Provide the [X, Y] coordinate of the cell's center where the given text is located.  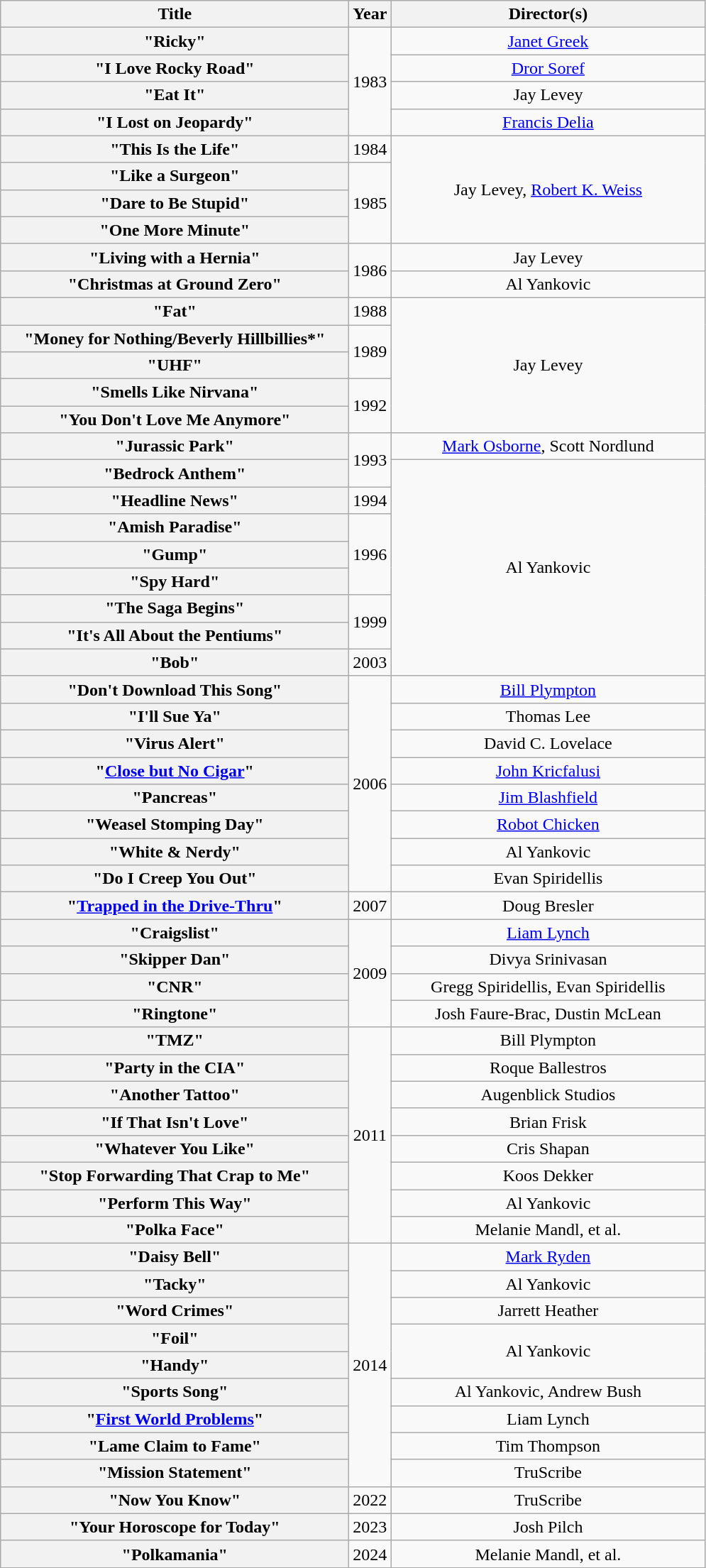
"TMZ" [175, 1041]
Augenblick Studios [548, 1095]
"First World Problems" [175, 1419]
"Ricky" [175, 41]
"It's All About the Pentiums" [175, 635]
Gregg Spiridellis, Evan Spiridellis [548, 987]
2022 [370, 1500]
"If That Isn't Love" [175, 1122]
Koos Dekker [548, 1175]
"Amish Paradise" [175, 527]
"Ringtone" [175, 1014]
1984 [370, 149]
"Spy Hard" [175, 581]
2003 [370, 662]
"Eat It" [175, 95]
Jarrett Heather [548, 1311]
2007 [370, 906]
Mark Osborne, Scott Nordlund [548, 446]
"Living with a Hernia" [175, 257]
"Money for Nothing/Beverly Hillbillies*" [175, 339]
"Polkamania" [175, 1554]
Cris Shapan [548, 1148]
"Stop Forwarding That Crap to Me" [175, 1175]
"Fat" [175, 311]
"Pancreas" [175, 798]
"Now You Know" [175, 1500]
"Weasel Stomping Day" [175, 825]
"Sports Song" [175, 1392]
"Lame Claim to Fame" [175, 1446]
2023 [370, 1527]
Josh Pilch [548, 1527]
"Your Horoscope for Today" [175, 1527]
"Mission Statement" [175, 1473]
2006 [370, 784]
"Foil" [175, 1338]
"Skipper Dan" [175, 960]
"Another Tattoo" [175, 1095]
"Party in the CIA" [175, 1068]
"One More Minute" [175, 230]
Mark Ryden [548, 1257]
"Like a Surgeon" [175, 176]
2024 [370, 1554]
Josh Faure-Brac, Dustin McLean [548, 1014]
Tim Thompson [548, 1446]
1986 [370, 270]
"Craigslist" [175, 933]
Janet Greek [548, 41]
"Close but No Cigar" [175, 770]
"Virus Alert" [175, 743]
"Whatever You Like" [175, 1148]
Brian Frisk [548, 1122]
Title [175, 14]
"White & Nerdy" [175, 852]
"This Is the Life" [175, 149]
"Tacky" [175, 1284]
"Headline News" [175, 500]
1999 [370, 622]
"Don't Download This Song" [175, 689]
1983 [370, 82]
Evan Spiridellis [548, 879]
"Jurassic Park" [175, 446]
"You Don't Love Me Anymore" [175, 420]
Al Yankovic, Andrew Bush [548, 1392]
Divya Srinivasan [548, 960]
Director(s) [548, 14]
1994 [370, 500]
David C. Lovelace [548, 743]
"Do I Creep You Out" [175, 879]
Dror Soref [548, 68]
"Daisy Bell" [175, 1257]
Year [370, 14]
1985 [370, 203]
Thomas Lee [548, 716]
"Smells Like Nirvana" [175, 393]
"Bedrock Anthem" [175, 473]
2009 [370, 973]
John Kricfalusi [548, 770]
Roque Ballestros [548, 1068]
"Word Crimes" [175, 1311]
"I'll Sue Ya" [175, 716]
"Handy" [175, 1365]
1996 [370, 554]
1989 [370, 352]
1988 [370, 311]
2011 [370, 1135]
"Perform This Way" [175, 1203]
"Bob" [175, 662]
Jay Levey, Robert K. Weiss [548, 190]
"CNR" [175, 987]
1993 [370, 460]
Jim Blashfield [548, 798]
"Trapped in the Drive-Thru" [175, 906]
"I Lost on Jeopardy" [175, 122]
1992 [370, 406]
Doug Bresler [548, 906]
Robot Chicken [548, 825]
"The Saga Begins" [175, 608]
Francis Delia [548, 122]
"Dare to Be Stupid" [175, 203]
"Polka Face" [175, 1230]
2014 [370, 1366]
"UHF" [175, 366]
"I Love Rocky Road" [175, 68]
"Gump" [175, 554]
"Christmas at Ground Zero" [175, 284]
